Search for the cell housing the specified text and yield its (X, Y) center coordinate. 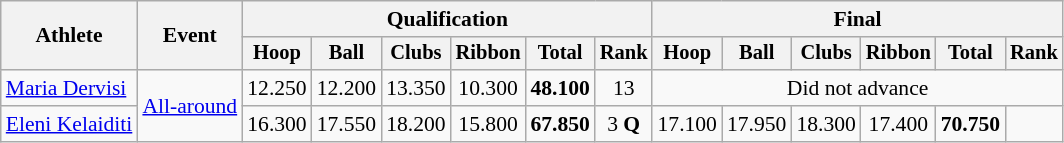
18.200 (416, 124)
10.300 (488, 88)
Athlete (70, 36)
16.300 (276, 124)
12.200 (346, 88)
18.300 (826, 124)
70.750 (970, 124)
Did not advance (857, 88)
Qualification (447, 19)
15.800 (488, 124)
Maria Dervisi (70, 88)
13.350 (416, 88)
17.400 (898, 124)
67.850 (560, 124)
12.250 (276, 88)
All-around (190, 106)
17.550 (346, 124)
Event (190, 36)
17.100 (686, 124)
48.100 (560, 88)
17.950 (756, 124)
Eleni Kelaiditi (70, 124)
3 Q (624, 124)
13 (624, 88)
Final (857, 19)
